Search for the cell housing the specified text and yield its (x, y) center coordinate. 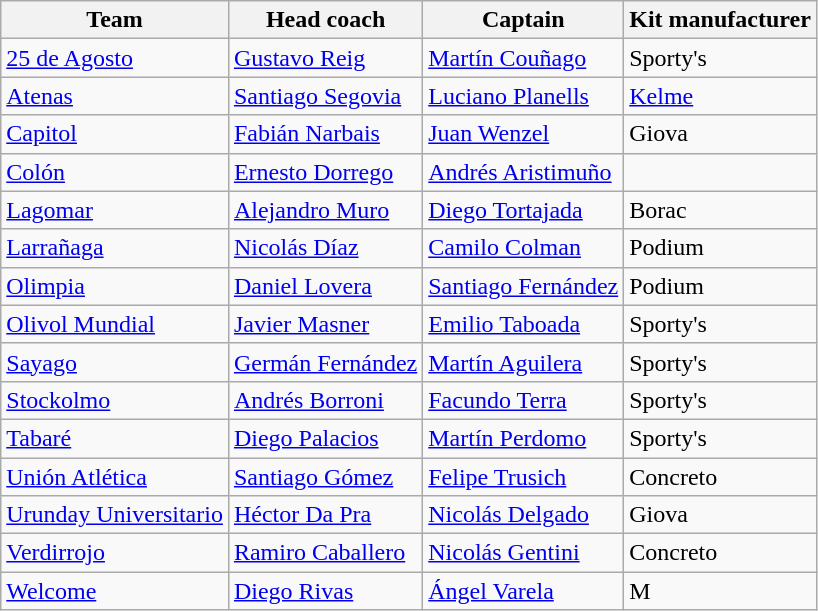
Kit manufacturer (720, 20)
Capitol (115, 134)
Nicolás Delgado (524, 515)
25 de Agosto (115, 58)
Captain (524, 20)
Borac (720, 210)
Colón (115, 172)
Olivol Mundial (115, 324)
Javier Masner (325, 324)
Nicolás Gentini (524, 553)
Alejandro Muro (325, 210)
Héctor Da Pra (325, 515)
Diego Palacios (325, 438)
Martín Perdomo (524, 438)
Stockolmo (115, 400)
Diego Tortajada (524, 210)
Santiago Gómez (325, 477)
Andrés Aristimuño (524, 172)
Camilo Colman (524, 248)
Sayago (115, 362)
Martín Aguilera (524, 362)
Felipe Trusich (524, 477)
Gustavo Reig (325, 58)
Unión Atlética (115, 477)
Emilio Taboada (524, 324)
Head coach (325, 20)
Team (115, 20)
Fabián Narbais (325, 134)
Ramiro Caballero (325, 553)
Welcome (115, 591)
Urunday Universitario (115, 515)
Olimpia (115, 286)
Santiago Fernández (524, 286)
Ernesto Dorrego (325, 172)
Nicolás Díaz (325, 248)
Ángel Varela (524, 591)
Facundo Terra (524, 400)
Juan Wenzel (524, 134)
Daniel Lovera (325, 286)
M (720, 591)
Germán Fernández (325, 362)
Larrañaga (115, 248)
Luciano Planells (524, 96)
Verdirrojo (115, 553)
Martín Couñago (524, 58)
Lagomar (115, 210)
Kelme (720, 96)
Atenas (115, 96)
Santiago Segovia (325, 96)
Andrés Borroni (325, 400)
Tabaré (115, 438)
Diego Rivas (325, 591)
